Extract the [X, Y] coordinate from the center of the cell holding the provided text.  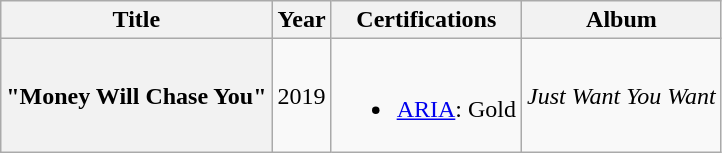
"Money Will Chase You" [136, 96]
Certifications [426, 20]
ARIA: Gold [426, 96]
2019 [302, 96]
Just Want You Want [622, 96]
Year [302, 20]
Title [136, 20]
Album [622, 20]
